Pinpoint the cell where the given text exists, returning its [X, Y] midpoint coordinate. 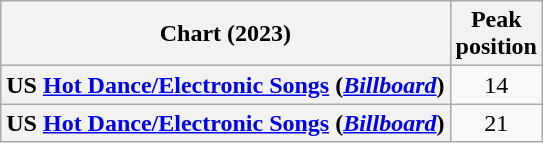
21 [496, 123]
Chart (2023) [226, 34]
Peakposition [496, 34]
14 [496, 85]
